Identify which cell holds the provided text, then report its (X, Y) central coordinate. 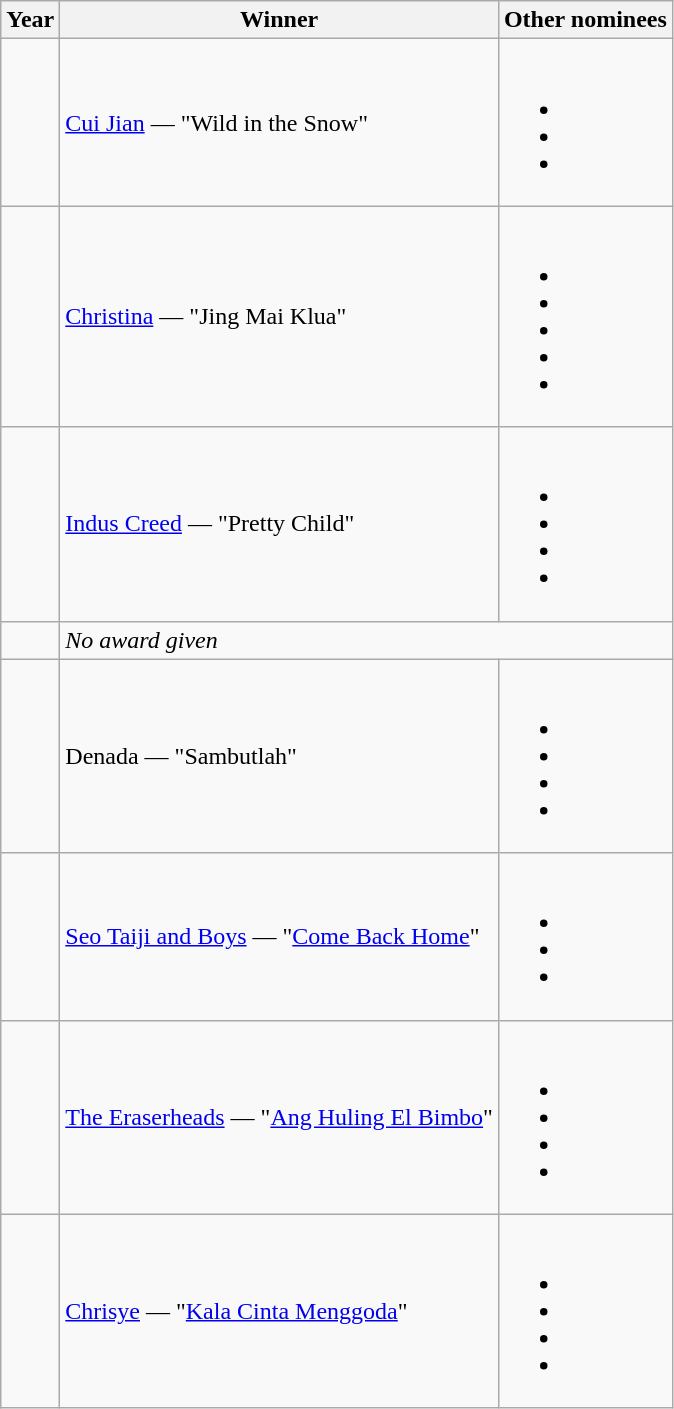
Cui Jian — "Wild in the Snow" (280, 122)
Winner (280, 20)
No award given (366, 640)
Denada — "Sambutlah" (280, 756)
Chrisye — "Kala Cinta Menggoda" (280, 1311)
Seo Taiji and Boys — "Come Back Home" (280, 936)
Year (30, 20)
The Eraserheads — "Ang Huling El Bimbo" (280, 1117)
Christina — "Jing Mai Klua" (280, 316)
Indus Creed — "Pretty Child" (280, 524)
Other nominees (585, 20)
